For the text-containing cell, return its midpoint in [x, y] coordinate format. 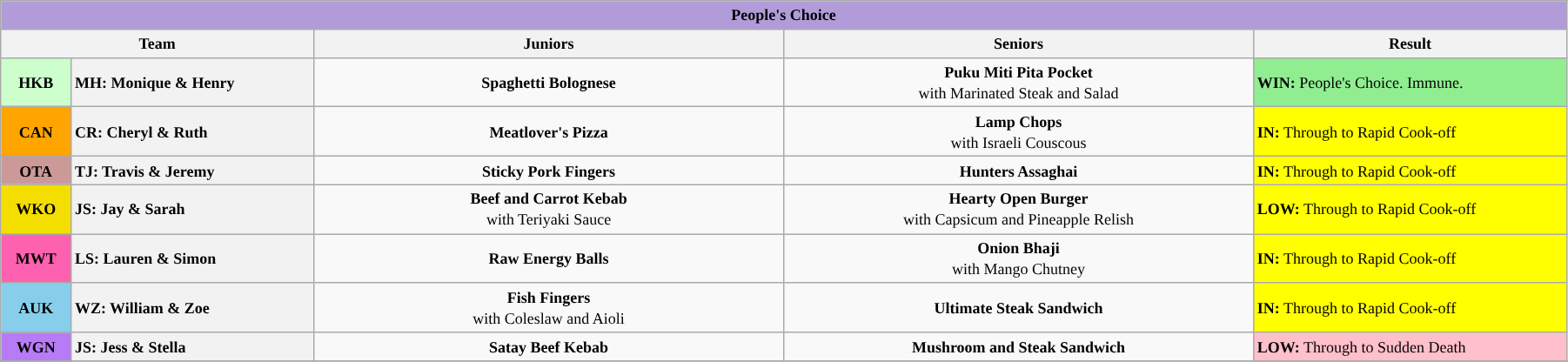
HKB [37, 82]
Onion Bhajiwith Mango Chutney [1019, 259]
OTA [37, 171]
Juniors [549, 44]
Beef and Carrot Kebabwith Teriyaki Sauce [549, 209]
LS: Lauren & Simon [193, 259]
LOW: Through to Sudden Death [1410, 346]
Mushroom and Steak Sandwich [1019, 346]
MWT [37, 259]
LOW: Through to Rapid Cook-off [1410, 209]
WKO [37, 209]
JS: Jay & Sarah [193, 209]
Hearty Open Burgerwith Capsicum and Pineapple Relish [1019, 209]
Satay Beef Kebab [549, 346]
CAN [37, 132]
Puku Miti Pita Pocketwith Marinated Steak and Salad [1019, 82]
Spaghetti Bolognese [549, 82]
JS: Jess & Stella [193, 346]
WIN: People's Choice. Immune. [1410, 82]
Team [157, 44]
People's Choice [784, 16]
Hunters Assaghai [1019, 171]
Raw Energy Balls [549, 259]
WZ: William & Zoe [193, 308]
Lamp Chopswith Israeli Couscous [1019, 132]
Meatlover's Pizza [549, 132]
Result [1410, 44]
Ultimate Steak Sandwich [1019, 308]
TJ: Travis & Jeremy [193, 171]
AUK [37, 308]
WGN [37, 346]
MH: Monique & Henry [193, 82]
Sticky Pork Fingers [549, 171]
Fish Fingerswith Coleslaw and Aioli [549, 308]
CR: Cheryl & Ruth [193, 132]
Seniors [1019, 44]
